Identify which cell holds the provided text, then report its (x, y) central coordinate. 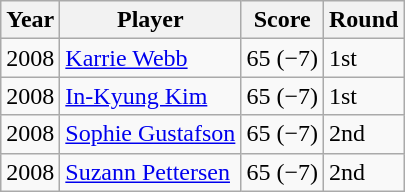
In-Kyung Kim (150, 96)
Suzann Pettersen (150, 172)
Round (363, 20)
Year (30, 20)
Score (282, 20)
Player (150, 20)
Sophie Gustafson (150, 134)
Karrie Webb (150, 58)
